Output the (x, y) coordinate of the center of the cell containing the given text.  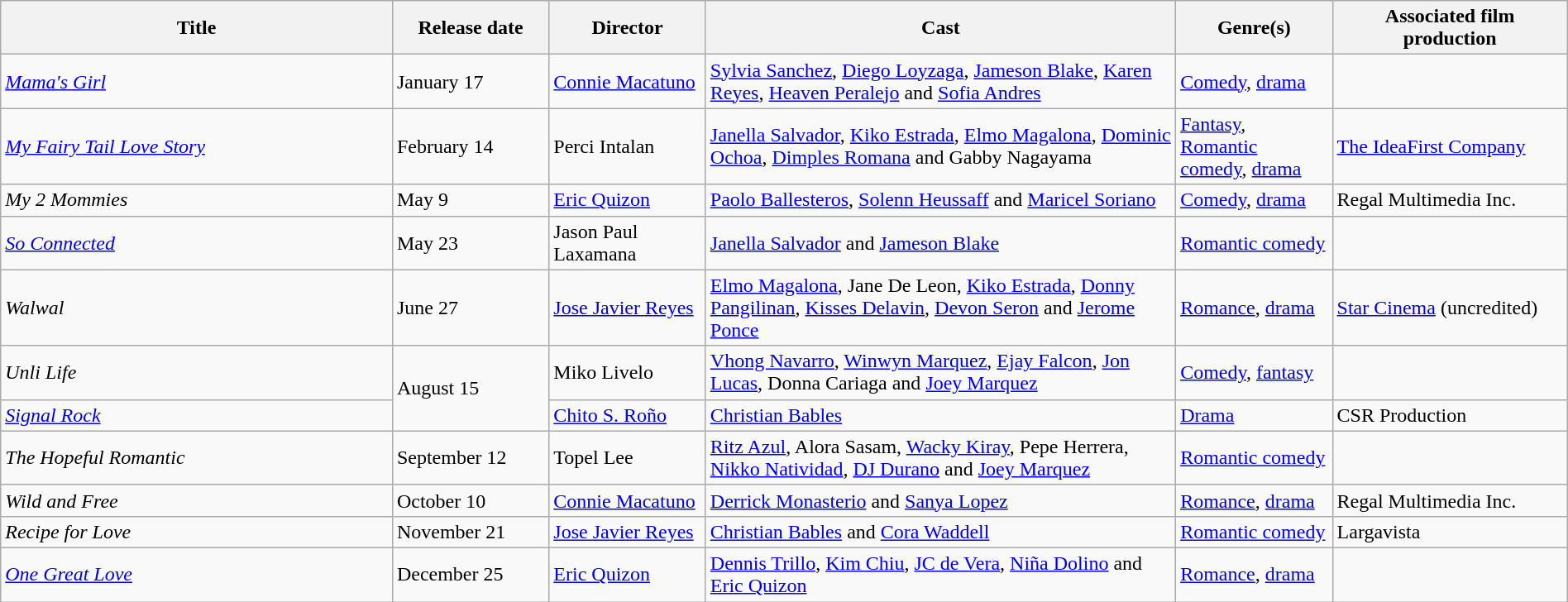
December 25 (470, 574)
Largavista (1450, 532)
So Connected (197, 243)
My 2 Mommies (197, 200)
Vhong Navarro, Winwyn Marquez, Ejay Falcon, Jon Lucas, Donna Cariaga and Joey Marquez (940, 372)
Drama (1254, 415)
Release date (470, 28)
Wild and Free (197, 500)
CSR Production (1450, 415)
The Hopeful Romantic (197, 458)
Janella Salvador and Jameson Blake (940, 243)
Janella Salvador, Kiko Estrada, Elmo Magalona, Dominic Ochoa, Dimples Romana and Gabby Nagayama (940, 146)
February 14 (470, 146)
Signal Rock (197, 415)
May 9 (470, 200)
My Fairy Tail Love Story (197, 146)
June 27 (470, 308)
Christian Bables and Cora Waddell (940, 532)
August 15 (470, 389)
September 12 (470, 458)
One Great Love (197, 574)
October 10 (470, 500)
Associated film production (1450, 28)
Derrick Monasterio and Sanya Lopez (940, 500)
Walwal (197, 308)
Recipe for Love (197, 532)
Mama's Girl (197, 81)
Sylvia Sanchez, Diego Loyzaga, Jameson Blake, Karen Reyes, Heaven Peralejo and Sofia Andres (940, 81)
May 23 (470, 243)
Elmo Magalona, Jane De Leon, Kiko Estrada, Donny Pangilinan, Kisses Delavin, Devon Seron and Jerome Ponce (940, 308)
January 17 (470, 81)
Topel Lee (627, 458)
Fantasy, Romantic comedy, drama (1254, 146)
The IdeaFirst Company (1450, 146)
Genre(s) (1254, 28)
Title (197, 28)
Christian Bables (940, 415)
Perci Intalan (627, 146)
Cast (940, 28)
Chito S. Roño (627, 415)
Jason Paul Laxamana (627, 243)
Star Cinema (uncredited) (1450, 308)
Miko Livelo (627, 372)
Paolo Ballesteros, Solenn Heussaff and Maricel Soriano (940, 200)
Unli Life (197, 372)
November 21 (470, 532)
Comedy, fantasy (1254, 372)
Dennis Trillo, Kim Chiu, JC de Vera, Niña Dolino and Eric Quizon (940, 574)
Director (627, 28)
Ritz Azul, Alora Sasam, Wacky Kiray, Pepe Herrera, Nikko Natividad, DJ Durano and Joey Marquez (940, 458)
